Return the (x, y) coordinate for the center point of the cell that contains the specified text.  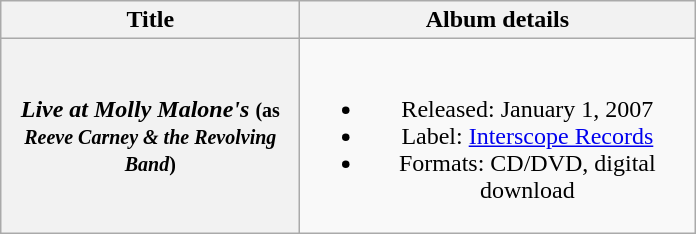
Title (150, 20)
Album details (498, 20)
Live at Molly Malone's (as Reeve Carney & the Revolving Band) (150, 136)
Released: January 1, 2007Label: Interscope RecordsFormats: CD/DVD, digital download (498, 136)
